Identify which cell holds the provided text, then report its (X, Y) central coordinate. 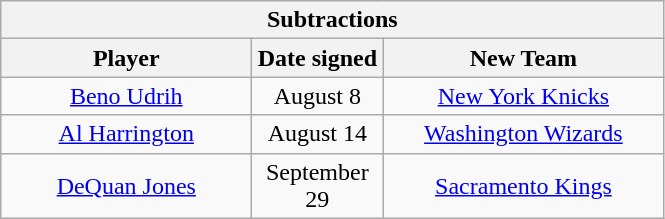
September 29 (318, 186)
August 8 (318, 96)
DeQuan Jones (126, 186)
Subtractions (332, 20)
Player (126, 58)
Washington Wizards (524, 134)
Al Harrington (126, 134)
New Team (524, 58)
August 14 (318, 134)
Date signed (318, 58)
New York Knicks (524, 96)
Sacramento Kings (524, 186)
Beno Udrih (126, 96)
